Provide the (x, y) coordinate of the cell's center where the given text is located.  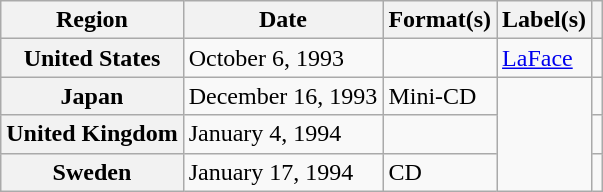
CD (440, 172)
Format(s) (440, 20)
December 16, 1993 (283, 96)
Mini-CD (440, 96)
United States (92, 58)
Japan (92, 96)
Region (92, 20)
January 17, 1994 (283, 172)
Sweden (92, 172)
January 4, 1994 (283, 134)
LaFace (544, 58)
October 6, 1993 (283, 58)
Label(s) (544, 20)
Date (283, 20)
United Kingdom (92, 134)
